Detect which cell encompasses the target text, then output its (X, Y) center coordinate. 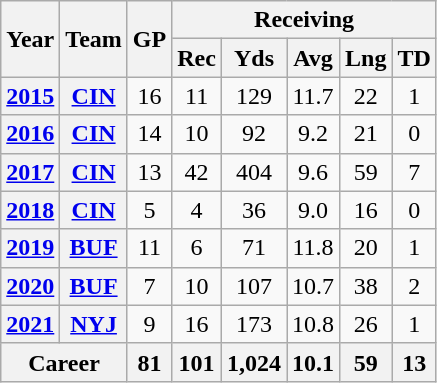
NYJ (94, 324)
GP (149, 39)
1,024 (254, 362)
2016 (30, 134)
9.6 (312, 172)
2017 (30, 172)
Team (94, 39)
38 (366, 286)
2 (414, 286)
4 (197, 210)
9.2 (312, 134)
Career (64, 362)
2015 (30, 96)
TD (414, 58)
9.0 (312, 210)
11.8 (312, 248)
2021 (30, 324)
5 (149, 210)
20 (366, 248)
404 (254, 172)
173 (254, 324)
10.8 (312, 324)
9 (149, 324)
10.7 (312, 286)
81 (149, 362)
2020 (30, 286)
2019 (30, 248)
Year (30, 39)
6 (197, 248)
129 (254, 96)
36 (254, 210)
10.1 (312, 362)
Avg (312, 58)
Receiving (304, 20)
71 (254, 248)
Yds (254, 58)
11.7 (312, 96)
21 (366, 134)
Rec (197, 58)
42 (197, 172)
26 (366, 324)
14 (149, 134)
2018 (30, 210)
22 (366, 96)
107 (254, 286)
Lng (366, 58)
101 (197, 362)
92 (254, 134)
